Output the (X, Y) coordinate of the center of the cell containing the given text.  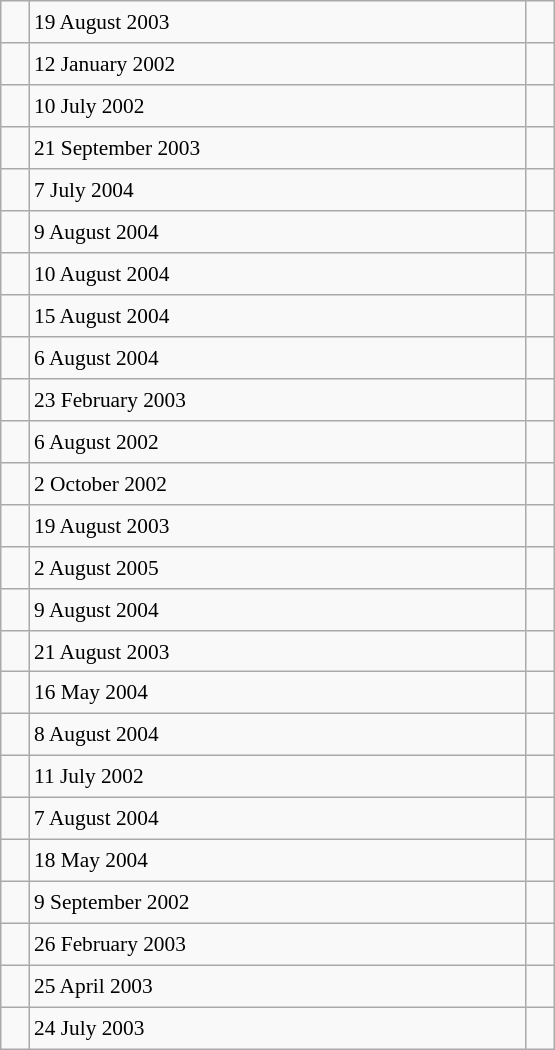
6 August 2002 (278, 441)
11 July 2002 (278, 777)
24 July 2003 (278, 1028)
16 May 2004 (278, 693)
9 September 2002 (278, 903)
2 August 2005 (278, 567)
26 February 2003 (278, 945)
10 August 2004 (278, 274)
7 July 2004 (278, 190)
15 August 2004 (278, 316)
21 September 2003 (278, 148)
23 February 2003 (278, 399)
2 October 2002 (278, 483)
18 May 2004 (278, 861)
6 August 2004 (278, 358)
10 July 2002 (278, 106)
12 January 2002 (278, 64)
7 August 2004 (278, 819)
8 August 2004 (278, 735)
21 August 2003 (278, 651)
25 April 2003 (278, 986)
